From the cell containing the given text, extract its center point as [X, Y] coordinate. 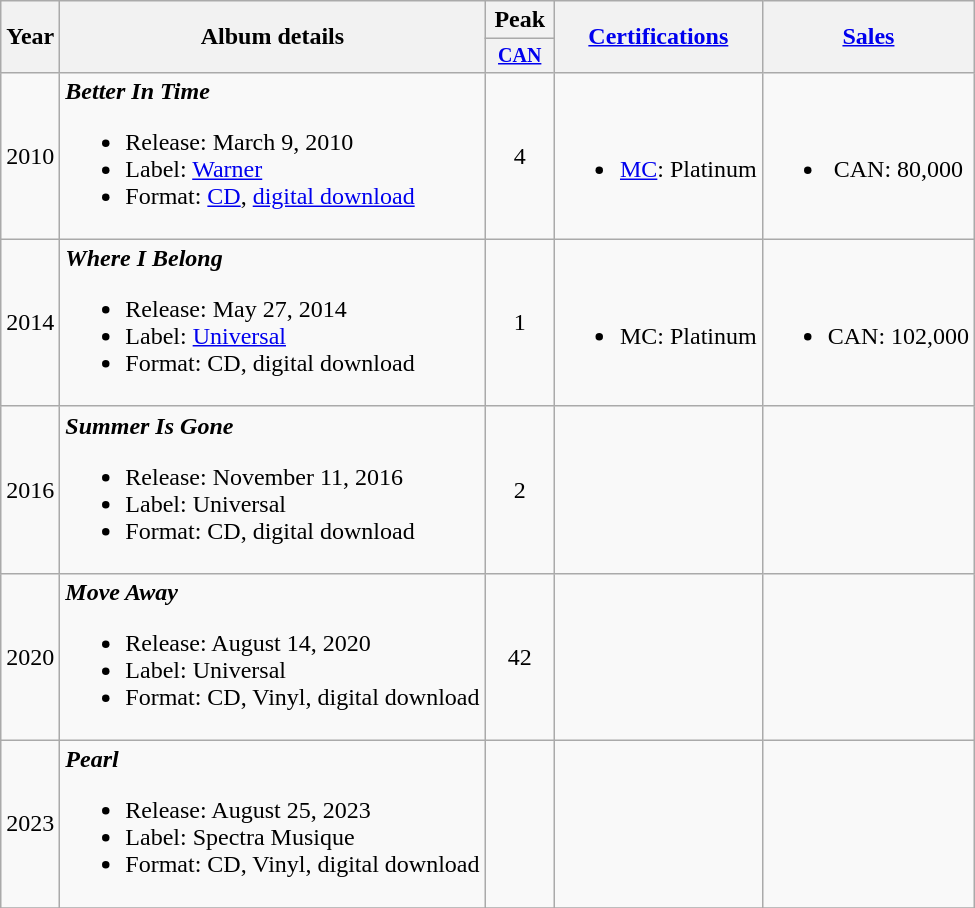
42 [520, 656]
Sales [868, 37]
1 [520, 322]
Move AwayRelease: August 14, 2020Label: UniversalFormat: CD, Vinyl, digital download [272, 656]
2020 [30, 656]
PearlRelease: August 25, 2023Label: Spectra MusiqueFormat: CD, Vinyl, digital download [272, 824]
CAN [520, 56]
Where I BelongRelease: May 27, 2014Label: UniversalFormat: CD, digital download [272, 322]
2023 [30, 824]
Certifications [658, 37]
Album details [272, 37]
2014 [30, 322]
Peak [520, 20]
Summer Is GoneRelease: November 11, 2016Label: UniversalFormat: CD, digital download [272, 490]
2016 [30, 490]
Year [30, 37]
CAN: 80,000 [868, 156]
Better In TimeRelease: March 9, 2010Label: WarnerFormat: CD, digital download [272, 156]
2 [520, 490]
4 [520, 156]
CAN: 102,000 [868, 322]
2010 [30, 156]
